Extract the (X, Y) coordinate from the center of the cell holding the provided text.  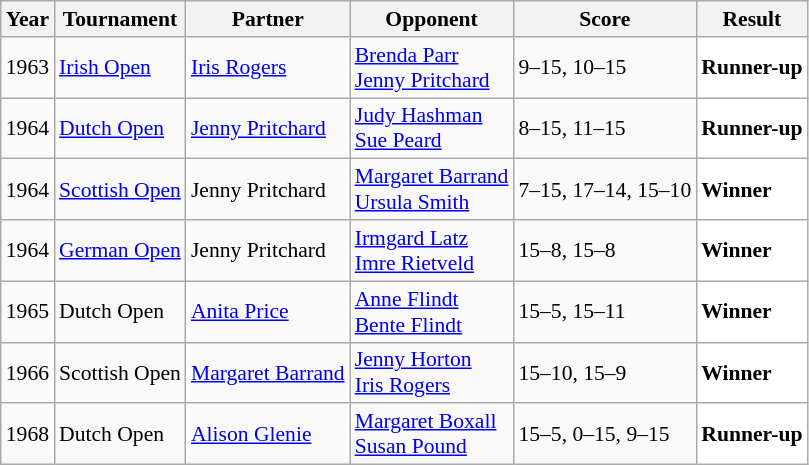
1966 (28, 372)
Anne Flindt Bente Flindt (432, 312)
1968 (28, 434)
Alison Glenie (268, 434)
Result (752, 19)
Tournament (120, 19)
15–10, 15–9 (604, 372)
15–5, 15–11 (604, 312)
Brenda Parr Jenny Pritchard (432, 68)
15–8, 15–8 (604, 250)
Irish Open (120, 68)
9–15, 10–15 (604, 68)
7–15, 17–14, 15–10 (604, 190)
15–5, 0–15, 9–15 (604, 434)
Year (28, 19)
1965 (28, 312)
Iris Rogers (268, 68)
Irmgard Latz Imre Rietveld (432, 250)
German Open (120, 250)
Anita Price (268, 312)
Opponent (432, 19)
1963 (28, 68)
Jenny Horton Iris Rogers (432, 372)
Margaret Barrand Ursula Smith (432, 190)
Judy Hashman Sue Peard (432, 128)
8–15, 11–15 (604, 128)
Partner (268, 19)
Margaret Barrand (268, 372)
Score (604, 19)
Margaret Boxall Susan Pound (432, 434)
